Pinpoint the cell where the given text exists, returning its [X, Y] midpoint coordinate. 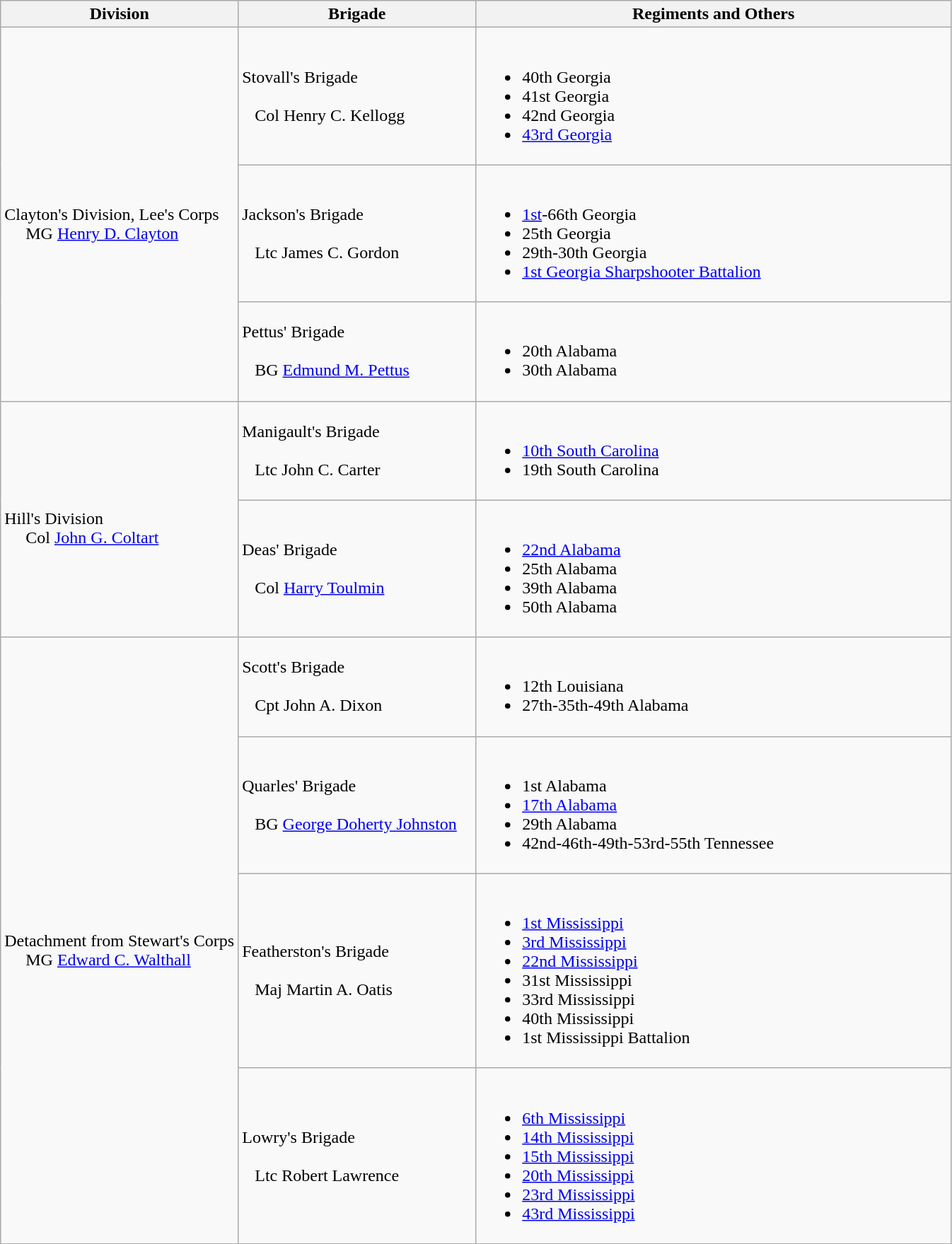
22nd Alabama25th Alabama39th Alabama50th Alabama [714, 569]
Scott's Brigade Cpt John A. Dixon [357, 687]
1st Mississippi3rd Mississippi22nd Mississippi31st Mississippi33rd Mississippi40th Mississippi1st Mississippi Battalion [714, 970]
Brigade [357, 14]
Quarles' Brigade BG George Doherty Johnston [357, 805]
Hill's Division Col John G. Coltart [120, 519]
Division [120, 14]
Stovall's Brigade Col Henry C. Kellogg [357, 96]
40th Georgia41st Georgia42nd Georgia43rd Georgia [714, 96]
12th Louisiana27th-35th-49th Alabama [714, 687]
10th South Carolina19th South Carolina [714, 450]
Deas' Brigade Col Harry Toulmin [357, 569]
Manigault's Brigade Ltc John C. Carter [357, 450]
Detachment from Stewart's Corps MG Edward C. Walthall [120, 941]
1st Alabama17th Alabama29th Alabama42nd-46th-49th-53rd-55th Tennessee [714, 805]
Jackson's Brigade Ltc James C. Gordon [357, 233]
Lowry's Brigade Ltc Robert Lawrence [357, 1156]
Featherston's Brigade Maj Martin A. Oatis [357, 970]
Regiments and Others [714, 14]
6th Mississippi14th Mississippi15th Mississippi20th Mississippi23rd Mississippi43rd Mississippi [714, 1156]
1st-66th Georgia25th Georgia29th-30th Georgia1st Georgia Sharpshooter Battalion [714, 233]
Clayton's Division, Lee's Corps MG Henry D. Clayton [120, 214]
Pettus' Brigade BG Edmund M. Pettus [357, 351]
20th Alabama30th Alabama [714, 351]
